Search for the cell housing the specified text and yield its [x, y] center coordinate. 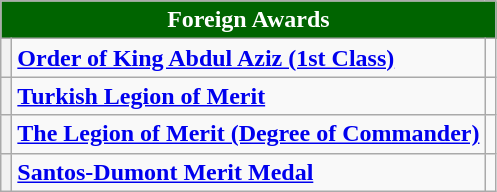
Foreign Awards [248, 20]
Santos-Dumont Merit Medal [248, 172]
Order of King Abdul Aziz (1st Class) [248, 58]
The Legion of Merit (Degree of Commander) [248, 134]
Turkish Legion of Merit [248, 96]
